Provide the [X, Y] coordinate of the cell's center where the given text is located.  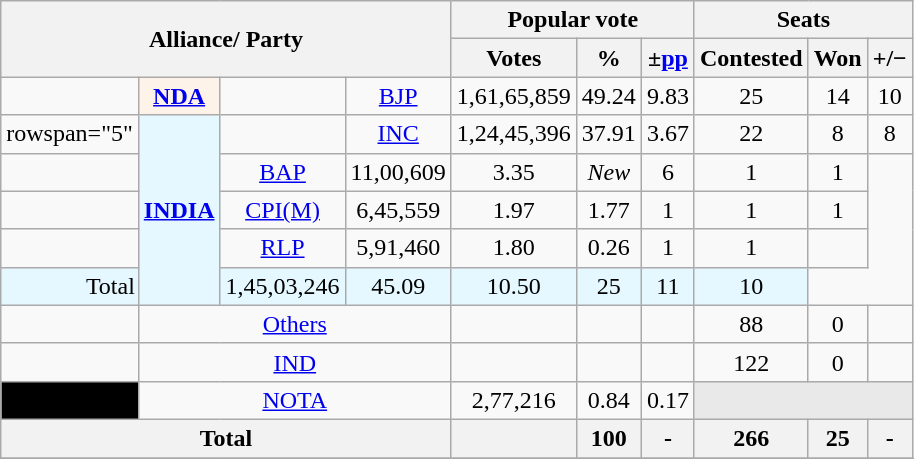
Votes [514, 58]
3.35 [514, 172]
BJP [398, 96]
rowspan="5" [70, 134]
22 [751, 134]
3.67 [668, 134]
122 [751, 362]
±pp [668, 58]
88 [751, 324]
NOTA [294, 400]
9.83 [668, 96]
2,77,216 [514, 400]
INDIA [179, 210]
Popular vote [572, 20]
5,91,460 [398, 248]
New [608, 172]
0.26 [608, 248]
IND [294, 362]
Seats [803, 20]
BAP [282, 172]
1,24,45,396 [514, 134]
6 [668, 172]
45.09 [398, 286]
1,61,65,859 [514, 96]
+/− [890, 58]
11 [668, 286]
6,45,559 [398, 210]
Alliance/ Party [226, 39]
0.84 [608, 400]
14 [838, 96]
49.24 [608, 96]
RLP [282, 248]
1.80 [514, 248]
Contested [751, 58]
37.91 [608, 134]
11,00,609 [398, 172]
100 [608, 438]
INC [398, 134]
1,45,03,246 [282, 286]
CPI(M) [282, 210]
Won [838, 58]
1.97 [514, 210]
% [608, 58]
Others [294, 324]
NDA [179, 96]
1.77 [608, 210]
0.17 [668, 400]
266 [751, 438]
10.50 [514, 286]
